Capture the cell that displays the provided text and extract its (x, y) central coordinate. 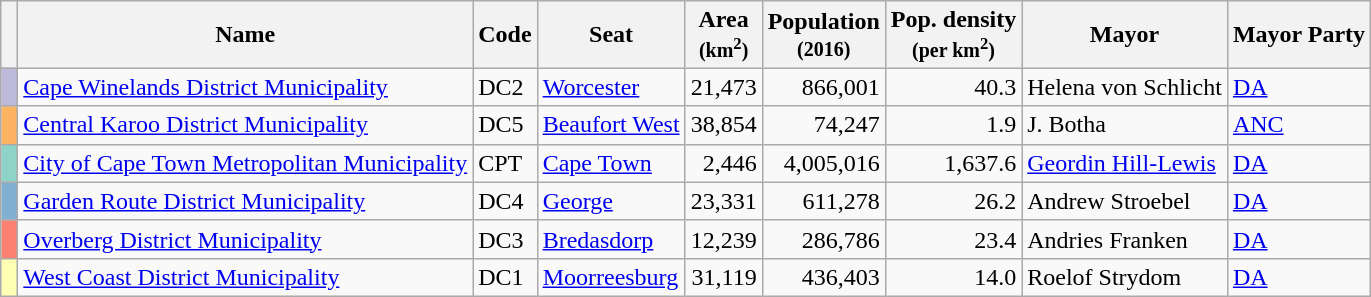
611,278 (824, 201)
ANC (1298, 125)
Name (246, 34)
Bredasdorp (611, 239)
Garden Route District Municipality (246, 201)
George (611, 201)
Overberg District Municipality (246, 239)
Mayor Party (1298, 34)
26.2 (953, 201)
31,119 (724, 277)
Andries Franken (1125, 239)
2,446 (724, 163)
DC3 (505, 239)
Helena von Schlicht (1125, 87)
Area(km2) (724, 34)
Code (505, 34)
Andrew Stroebel (1125, 201)
Beaufort West (611, 125)
J. Botha (1125, 125)
Moorreesburg (611, 277)
CPT (505, 163)
23,331 (724, 201)
4,005,016 (824, 163)
DC1 (505, 277)
DC2 (505, 87)
Cape Winelands District Municipality (246, 87)
21,473 (724, 87)
40.3 (953, 87)
Cape Town (611, 163)
1.9 (953, 125)
286,786 (824, 239)
Central Karoo District Municipality (246, 125)
West Coast District Municipality (246, 277)
Mayor (1125, 34)
38,854 (724, 125)
12,239 (724, 239)
866,001 (824, 87)
Geordin Hill-Lewis (1125, 163)
74,247 (824, 125)
14.0 (953, 277)
436,403 (824, 277)
23.4 (953, 239)
DC5 (505, 125)
Pop. density(per km2) (953, 34)
City of Cape Town Metropolitan Municipality (246, 163)
Worcester (611, 87)
DC4 (505, 201)
Seat (611, 34)
Population(2016) (824, 34)
1,637.6 (953, 163)
Roelof Strydom (1125, 277)
